Output the (x, y) coordinate of the center of the cell containing the given text.  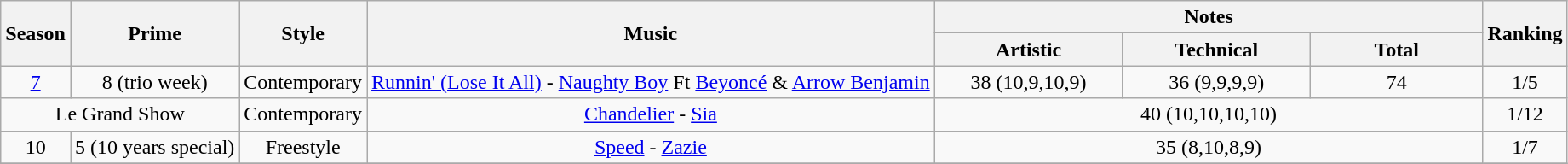
7 (36, 82)
36 (9,9,9,9) (1216, 82)
Technical (1216, 50)
10 (36, 147)
Music (651, 33)
1/7 (1525, 147)
38 (10,9,10,9) (1029, 82)
Freestyle (303, 147)
35 (8,10,8,9) (1209, 147)
Chandelier - Sia (651, 114)
Artistic (1029, 50)
1/5 (1525, 82)
8 (trio week) (154, 82)
Le Grand Show (120, 114)
Total (1397, 50)
Prime (154, 33)
74 (1397, 82)
1/12 (1525, 114)
Ranking (1525, 33)
5 (10 years special) (154, 147)
Runnin' (Lose It All) - Naughty Boy Ft Beyoncé & Arrow Benjamin (651, 82)
Style (303, 33)
Season (36, 33)
Notes (1209, 17)
Speed - Zazie (651, 147)
40 (10,10,10,10) (1209, 114)
